Locate the cell with the specified text and output its [x, y] center coordinate. 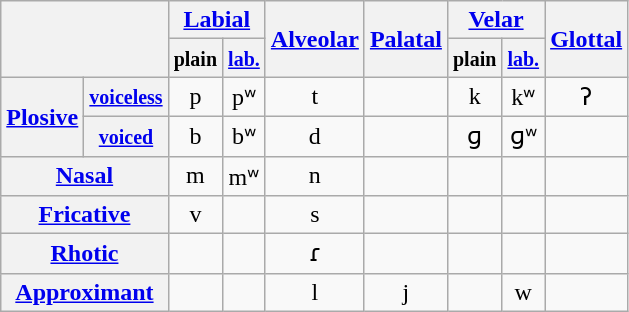
p [195, 97]
Labial [216, 20]
ɡ [474, 136]
Approximant [84, 292]
w [524, 292]
l [314, 292]
mʷ [244, 176]
Fricative [84, 215]
Palatal [406, 39]
s [314, 215]
Nasal [84, 176]
n [314, 176]
t [314, 97]
k [474, 97]
Glottal [586, 39]
Alveolar [314, 39]
voiceless [126, 97]
ɾ [314, 254]
m [195, 176]
ʔ [586, 97]
bʷ [244, 136]
voiced [126, 136]
d [314, 136]
ɡʷ [524, 136]
pʷ [244, 97]
j [406, 292]
Velar [496, 20]
kʷ [524, 97]
Rhotic [84, 254]
v [195, 215]
b [195, 136]
Plosive [42, 116]
